Pinpoint the cell where the given text exists, returning its [x, y] midpoint coordinate. 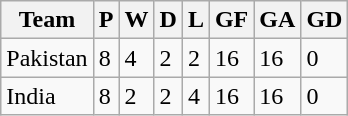
GF [231, 20]
GA [278, 20]
India [47, 96]
P [106, 20]
L [196, 20]
W [136, 20]
D [168, 20]
Pakistan [47, 58]
Team [47, 20]
GD [324, 20]
